Provide the [x, y] coordinate of the cell's center where the given text is located.  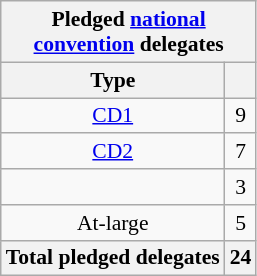
Type [113, 80]
5 [241, 223]
24 [241, 258]
Pledged nationalconvention delegates [129, 32]
CD1 [113, 116]
Total pledged delegates [113, 258]
At-large [113, 223]
CD2 [113, 152]
7 [241, 152]
3 [241, 187]
9 [241, 116]
